Search for the cell housing the specified text and yield its (x, y) center coordinate. 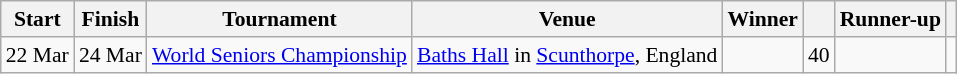
Runner-up (890, 19)
Tournament (280, 19)
40 (819, 55)
Baths Hall in Scunthorpe, England (567, 55)
World Seniors Championship (280, 55)
22 Mar (38, 55)
Winner (762, 19)
24 Mar (110, 55)
Finish (110, 19)
Venue (567, 19)
Start (38, 19)
